From the cell containing the given text, extract its center point as (x, y) coordinate. 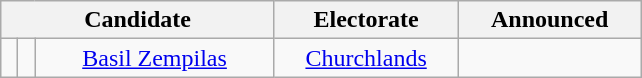
Electorate (366, 20)
Candidate (138, 20)
Announced (550, 20)
Basil Zempilas (155, 58)
Churchlands (366, 58)
